Capture the cell that displays the provided text and extract its [x, y] central coordinate. 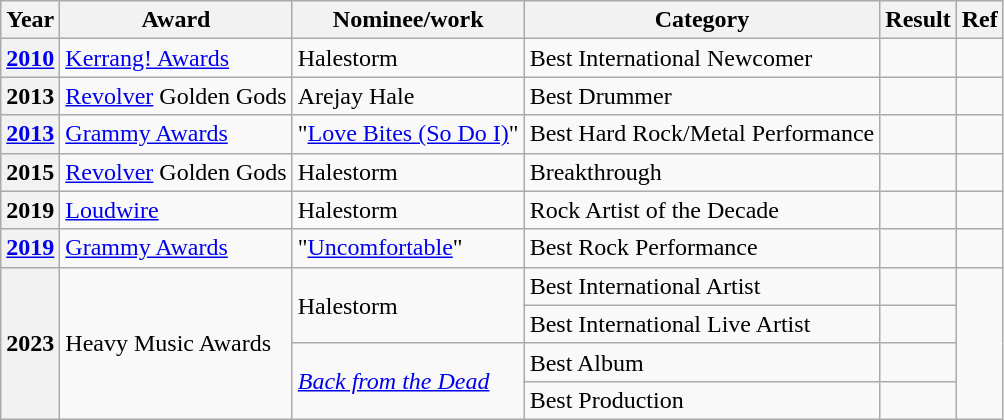
Ref [980, 20]
Heavy Music Awards [176, 343]
Best International Artist [702, 286]
Best Hard Rock/Metal Performance [702, 134]
Category [702, 20]
Best Album [702, 362]
2010 [30, 58]
Result [918, 20]
Kerrang! Awards [176, 58]
Breakthrough [702, 172]
Best Drummer [702, 96]
"Love Bites (So Do I)" [408, 134]
2015 [30, 172]
Nominee/work [408, 20]
2023 [30, 343]
Best International Newcomer [702, 58]
Rock Artist of the Decade [702, 210]
Arejay Hale [408, 96]
Back from the Dead [408, 381]
Best International Live Artist [702, 324]
Best Production [702, 400]
"Uncomfortable" [408, 248]
Loudwire [176, 210]
Year [30, 20]
Best Rock Performance [702, 248]
Award [176, 20]
